Identify which cell holds the provided text, then report its (X, Y) central coordinate. 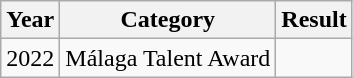
Category (168, 20)
Year (30, 20)
Result (314, 20)
2022 (30, 58)
Málaga Talent Award (168, 58)
